Pinpoint the cell where the given text exists, returning its [x, y] midpoint coordinate. 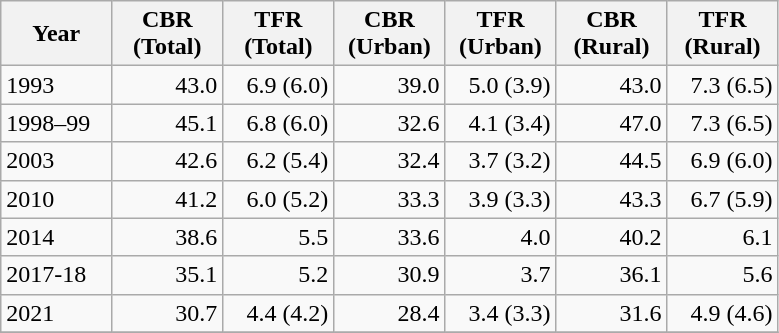
2010 [56, 199]
6.1 [722, 237]
39.0 [390, 85]
35.1 [168, 275]
45.1 [168, 123]
44.5 [612, 161]
41.2 [168, 199]
32.4 [390, 161]
1993 [56, 85]
36.1 [612, 275]
6.8 (6.0) [278, 123]
TFR (Rural) [722, 34]
CBR (Urban) [390, 34]
Year [56, 34]
30.7 [168, 313]
40.2 [612, 237]
5.0 (3.9) [500, 85]
33.3 [390, 199]
2021 [56, 313]
2003 [56, 161]
42.6 [168, 161]
3.7 (3.2) [500, 161]
3.9 (3.3) [500, 199]
TFR (Urban) [500, 34]
43.3 [612, 199]
4.0 [500, 237]
6.7 (5.9) [722, 199]
5.2 [278, 275]
38.6 [168, 237]
5.5 [278, 237]
5.6 [722, 275]
30.9 [390, 275]
2014 [56, 237]
CBR (Total) [168, 34]
CBR (Rural) [612, 34]
32.6 [390, 123]
6.2 (5.4) [278, 161]
4.4 (4.2) [278, 313]
31.6 [612, 313]
3.7 [500, 275]
33.6 [390, 237]
1998–99 [56, 123]
TFR (Total) [278, 34]
6.0 (5.2) [278, 199]
4.1 (3.4) [500, 123]
3.4 (3.3) [500, 313]
28.4 [390, 313]
2017-18 [56, 275]
4.9 (4.6) [722, 313]
47.0 [612, 123]
